Extract the [X, Y] coordinate from the center of the cell holding the provided text.  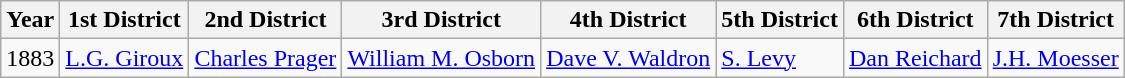
6th District [915, 20]
L.G. Giroux [124, 58]
7th District [1056, 20]
Year [30, 20]
3rd District [442, 20]
5th District [780, 20]
Charles Prager [266, 58]
Dan Reichard [915, 58]
William M. Osborn [442, 58]
Dave V. Waldron [628, 58]
1st District [124, 20]
S. Levy [780, 58]
4th District [628, 20]
J.H. Moesser [1056, 58]
2nd District [266, 20]
1883 [30, 58]
